Detect which cell encompasses the target text, then output its [x, y] center coordinate. 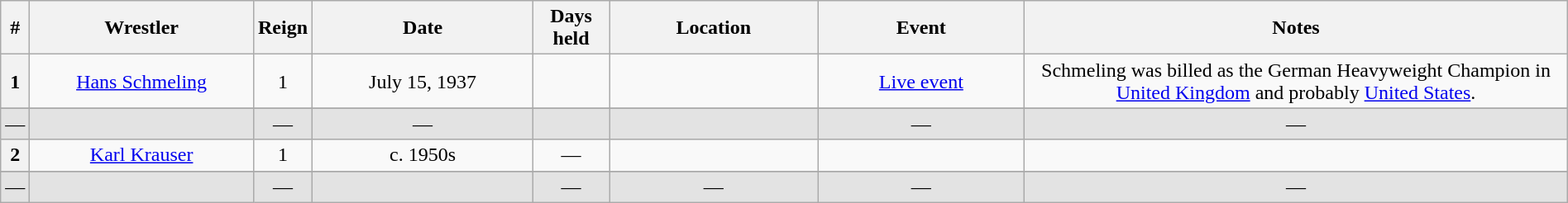
Event [921, 28]
Live event [921, 81]
Location [714, 28]
c. 1950s [423, 155]
Notes [1297, 28]
July 15, 1937 [423, 81]
Date [423, 28]
Hans Schmeling [142, 81]
# [15, 28]
Karl Krauser [142, 155]
2 [15, 155]
Days held [571, 28]
Wrestler [142, 28]
Reign [283, 28]
Schmeling was billed as the German Heavyweight Champion in United Kingdom and probably United States. [1297, 81]
